Pinpoint the cell where the given text exists, returning its (X, Y) midpoint coordinate. 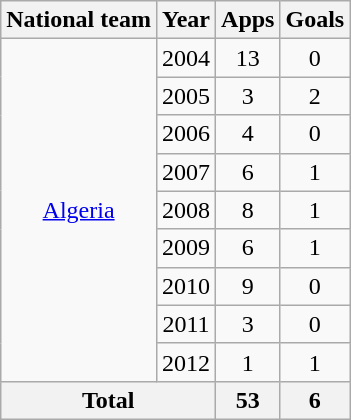
National team (79, 20)
Apps (248, 20)
Year (186, 20)
8 (248, 210)
2008 (186, 210)
2 (315, 96)
2010 (186, 286)
2006 (186, 134)
2007 (186, 172)
Goals (315, 20)
53 (248, 400)
9 (248, 286)
Total (108, 400)
2005 (186, 96)
2012 (186, 362)
13 (248, 58)
2004 (186, 58)
2011 (186, 324)
4 (248, 134)
Algeria (79, 210)
2009 (186, 248)
